Return [X, Y] of the center of cell containing provided text 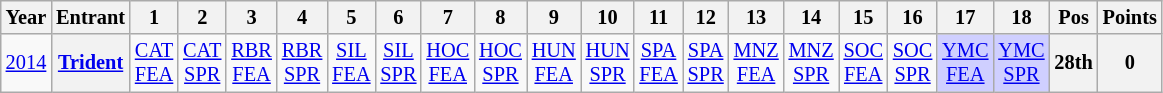
Trident [90, 63]
RBRSPR [302, 63]
CATFEA [154, 63]
SILFEA [351, 63]
MNZFEA [756, 63]
Year [26, 17]
SPASPR [706, 63]
10 [608, 17]
28th [1074, 63]
SOCFEA [864, 63]
17 [965, 17]
14 [812, 17]
HUNSPR [608, 63]
Entrant [90, 17]
3 [251, 17]
Pos [1074, 17]
HOCFEA [448, 63]
8 [500, 17]
RBRFEA [251, 63]
16 [912, 17]
0 [1130, 63]
SPAFEA [658, 63]
5 [351, 17]
2014 [26, 63]
Points [1130, 17]
6 [398, 17]
13 [756, 17]
4 [302, 17]
HOCSPR [500, 63]
SOCSPR [912, 63]
12 [706, 17]
11 [658, 17]
YMCFEA [965, 63]
CATSPR [202, 63]
2 [202, 17]
15 [864, 17]
1 [154, 17]
MNZSPR [812, 63]
9 [554, 17]
HUNFEA [554, 63]
18 [1021, 17]
YMCSPR [1021, 63]
SILSPR [398, 63]
7 [448, 17]
